Identify which cell holds the provided text, then report its (X, Y) central coordinate. 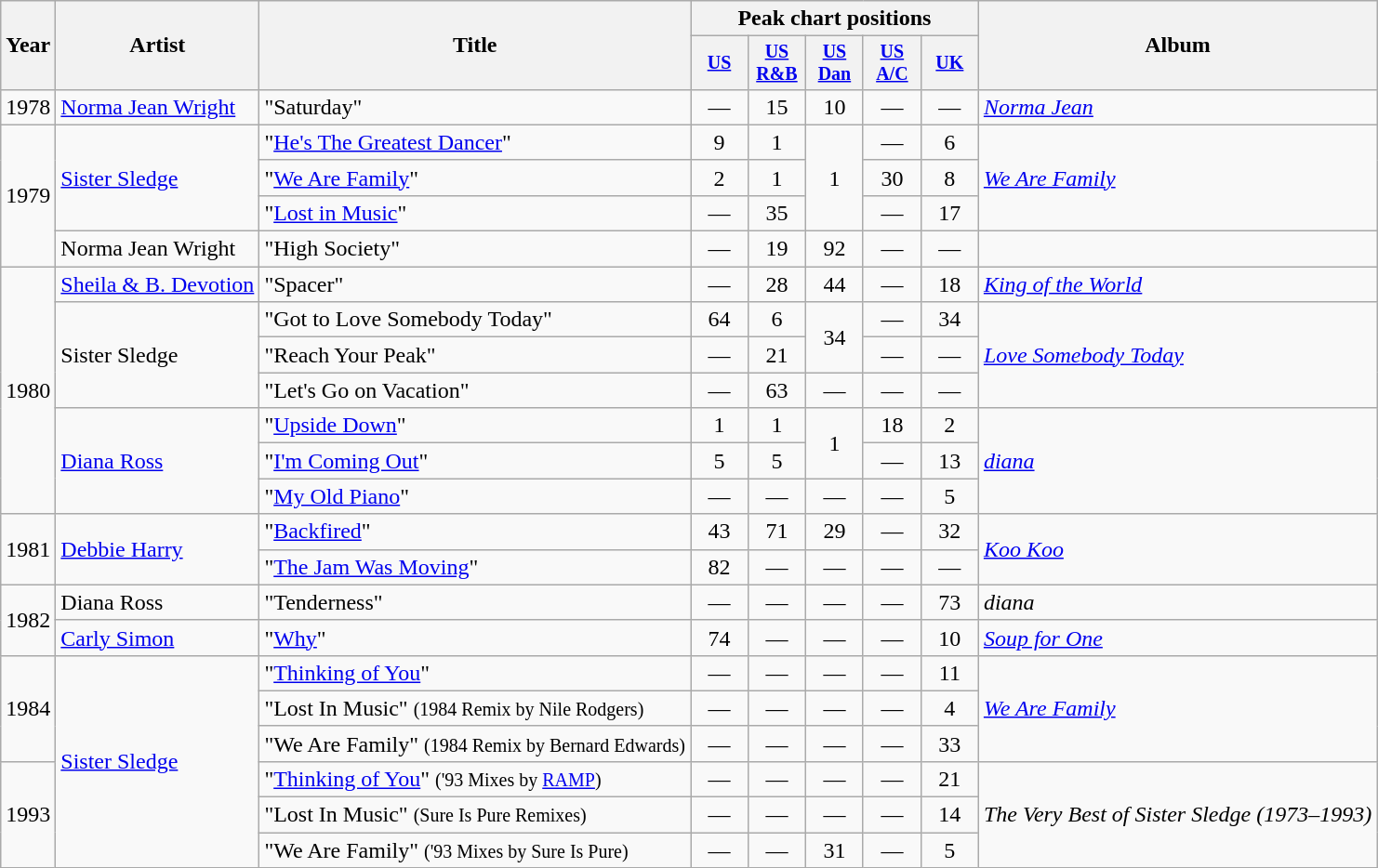
Carly Simon (158, 638)
Year (28, 46)
15 (776, 107)
"Lost In Music" (1984 Remix by Nile Rodgers) (475, 708)
"We Are Family" (475, 178)
Peak chart positions (834, 19)
Soup for One (1177, 638)
73 (949, 602)
Title (475, 46)
1981 (28, 549)
71 (776, 532)
UK (949, 63)
"Thinking of You" ('93 Mixes by RAMP) (475, 779)
"High Society" (475, 249)
82 (719, 567)
"He's The Greatest Dancer" (475, 142)
28 (776, 284)
Sheila & B. Devotion (158, 284)
"We Are Family" (1984 Remix by Bernard Edwards) (475, 743)
"Thinking of You" (475, 673)
4 (949, 708)
13 (949, 461)
9 (719, 142)
1979 (28, 195)
35 (776, 213)
"Tenderness" (475, 602)
"I'm Coming Out" (475, 461)
"Saturday" (475, 107)
"My Old Piano" (475, 496)
Koo Koo (1177, 549)
92 (834, 249)
"Upside Down" (475, 426)
31 (834, 850)
US A/C (892, 63)
"Let's Go on Vacation" (475, 390)
30 (892, 178)
"Lost In Music" (Sure Is Pure Remixes) (475, 815)
14 (949, 815)
Norma Jean (1177, 107)
US (719, 63)
"We Are Family" ('93 Mixes by Sure Is Pure) (475, 850)
Album (1177, 46)
"Spacer" (475, 284)
63 (776, 390)
"Got to Love Somebody Today" (475, 320)
King of the World (1177, 284)
64 (719, 320)
1993 (28, 814)
US R&B (776, 63)
19 (776, 249)
17 (949, 213)
1980 (28, 390)
"Backfired" (475, 532)
"Reach Your Peak" (475, 355)
32 (949, 532)
29 (834, 532)
US Dan (834, 63)
44 (834, 284)
The Very Best of Sister Sledge (1973–1993) (1177, 814)
Debbie Harry (158, 549)
1978 (28, 107)
Artist (158, 46)
1982 (28, 620)
74 (719, 638)
43 (719, 532)
"Why" (475, 638)
Love Somebody Today (1177, 355)
1984 (28, 708)
8 (949, 178)
11 (949, 673)
"The Jam Was Moving" (475, 567)
33 (949, 743)
"Lost in Music" (475, 213)
